For the text-containing cell, return its midpoint in (X, Y) coordinate format. 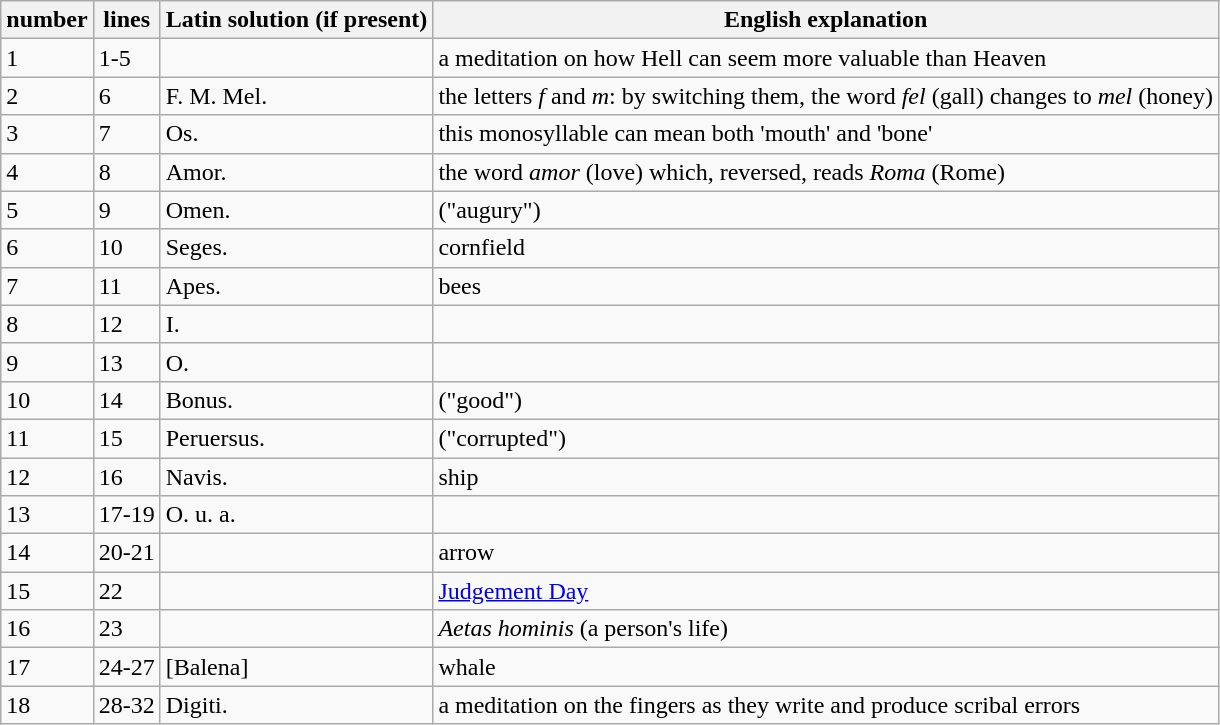
arrow (826, 553)
3 (47, 134)
a meditation on the fingers as they write and produce scribal errors (826, 705)
Omen. (296, 210)
18 (47, 705)
a meditation on how Hell can seem more valuable than Heaven (826, 58)
F. M. Mel. (296, 96)
the word amor (love) which, reversed, reads Roma (Rome) (826, 172)
cornfield (826, 248)
the letters f and m: by switching them, the word fel (gall) changes to mel (honey) (826, 96)
Peruersus. (296, 438)
Amor. (296, 172)
Judgement Day (826, 591)
1-5 (126, 58)
English explanation (826, 20)
22 (126, 591)
[Balena] (296, 667)
this monosyllable can mean both 'mouth' and 'bone' (826, 134)
("corrupted") (826, 438)
Aetas hominis (a person's life) (826, 629)
Latin solution (if present) (296, 20)
("good") (826, 400)
Seges. (296, 248)
28-32 (126, 705)
bees (826, 286)
1 (47, 58)
I. (296, 324)
Bonus. (296, 400)
17-19 (126, 515)
O. (296, 362)
number (47, 20)
Digiti. (296, 705)
Navis. (296, 477)
24-27 (126, 667)
ship (826, 477)
("augury") (826, 210)
23 (126, 629)
5 (47, 210)
17 (47, 667)
lines (126, 20)
4 (47, 172)
2 (47, 96)
Apes. (296, 286)
Os. (296, 134)
20-21 (126, 553)
O. u. a. (296, 515)
whale (826, 667)
